Return the [x, y] coordinate for the center point of the cell that contains the specified text.  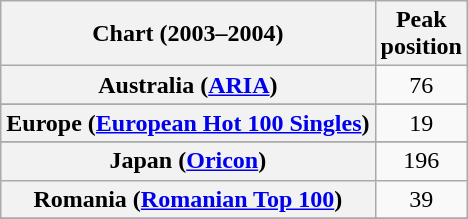
19 [421, 123]
196 [421, 161]
Europe (European Hot 100 Singles) [188, 123]
Romania (Romanian Top 100) [188, 199]
Chart (2003–2004) [188, 34]
Peakposition [421, 34]
Japan (Oricon) [188, 161]
76 [421, 85]
39 [421, 199]
Australia (ARIA) [188, 85]
